Identify which cell holds the provided text, then report its [x, y] central coordinate. 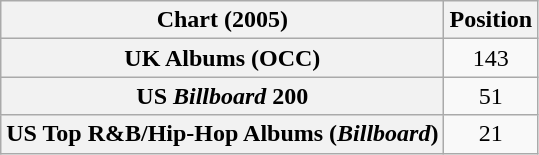
Chart (2005) [222, 20]
UK Albums (OCC) [222, 58]
51 [491, 96]
143 [491, 58]
21 [491, 134]
US Top R&B/Hip-Hop Albums (Billboard) [222, 134]
US Billboard 200 [222, 96]
Position [491, 20]
